Detect which cell encompasses the target text, then output its (X, Y) center coordinate. 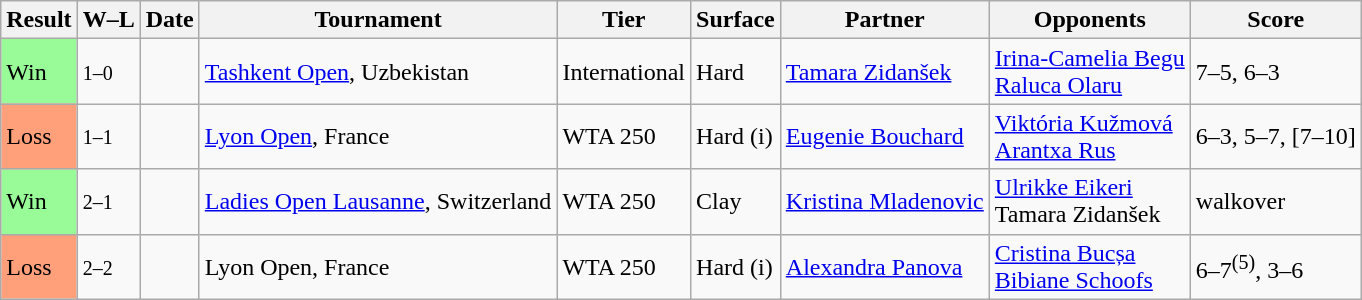
2–2 (108, 266)
6–3, 5–7, [7–10] (1276, 136)
Tournament (378, 20)
7–5, 6–3 (1276, 72)
Viktória Kužmová Arantxa Rus (1090, 136)
International (624, 72)
Alexandra Panova (884, 266)
Opponents (1090, 20)
W–L (108, 20)
1–0 (108, 72)
6–7(5), 3–6 (1276, 266)
Tashkent Open, Uzbekistan (378, 72)
Tamara Zidanšek (884, 72)
Tier (624, 20)
Result (39, 20)
Kristina Mladenovic (884, 202)
Cristina Bucșa Bibiane Schoofs (1090, 266)
Date (170, 20)
Irina-Camelia Begu Raluca Olaru (1090, 72)
2–1 (108, 202)
Surface (736, 20)
Ulrikke Eikeri Tamara Zidanšek (1090, 202)
1–1 (108, 136)
Hard (736, 72)
Ladies Open Lausanne, Switzerland (378, 202)
Score (1276, 20)
Partner (884, 20)
Clay (736, 202)
Eugenie Bouchard (884, 136)
walkover (1276, 202)
